From the cell containing the given text, extract its center point as [x, y] coordinate. 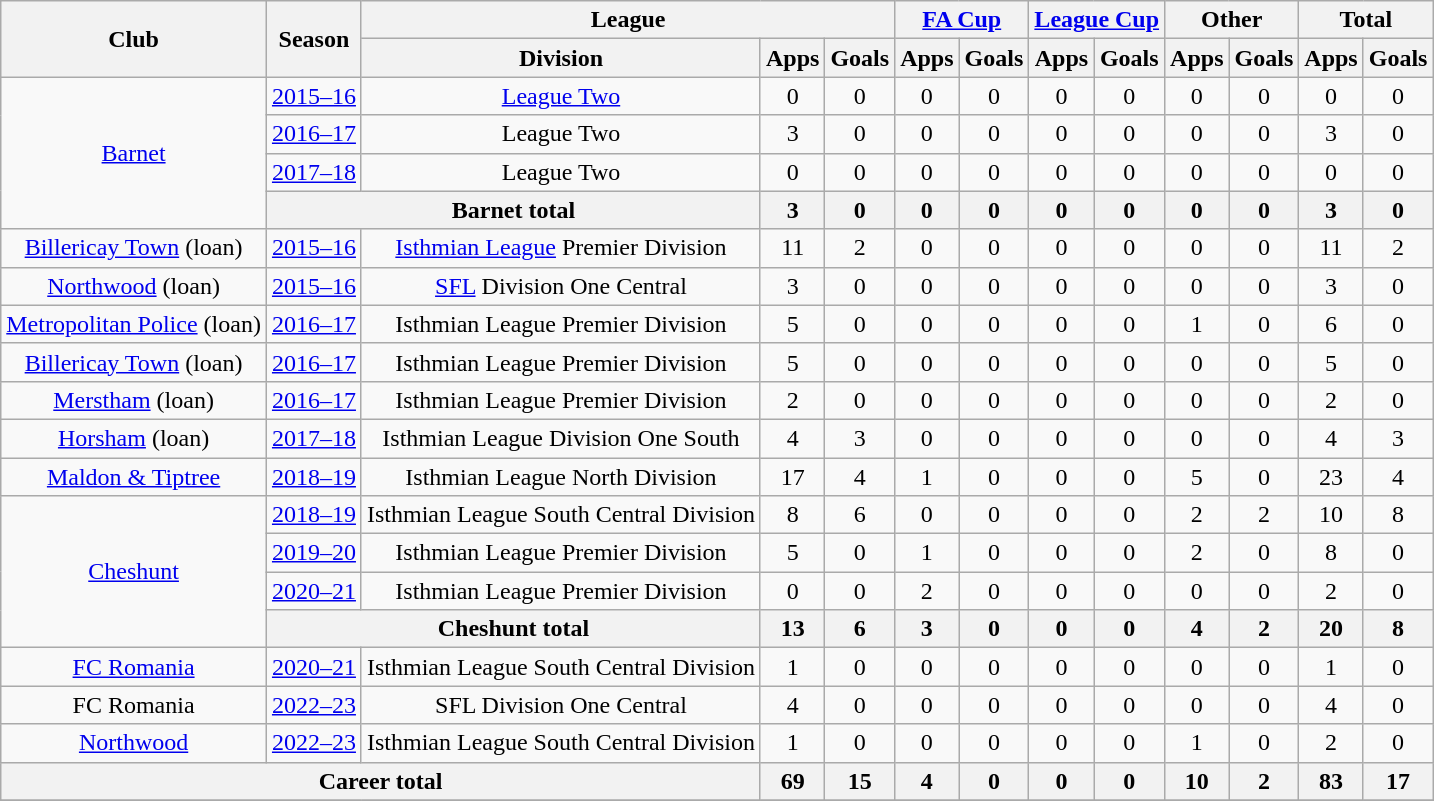
Career total [381, 781]
Barnet total [513, 210]
Maldon & Tiptree [134, 477]
Other [1232, 20]
Northwood [134, 743]
Club [134, 39]
Metropolitan Police (loan) [134, 324]
Northwood (loan) [134, 286]
2019–20 [314, 553]
Division [560, 58]
Barnet [134, 153]
FA Cup [962, 20]
20 [1331, 629]
69 [792, 781]
Cheshunt total [513, 629]
Season [314, 39]
83 [1331, 781]
Horsham (loan) [134, 438]
15 [860, 781]
League Cup [1097, 20]
Cheshunt [134, 572]
League [628, 20]
Isthmian League Division One South [560, 438]
Isthmian League North Division [560, 477]
23 [1331, 477]
Merstham (loan) [134, 400]
13 [792, 629]
Total [1366, 20]
